Search for the cell housing the specified text and yield its [X, Y] center coordinate. 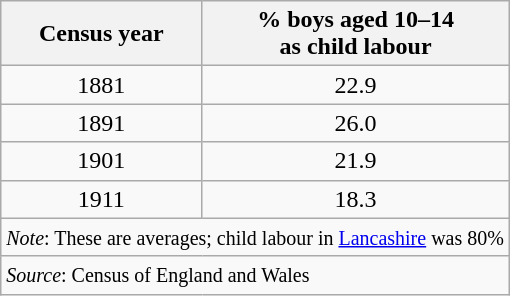
1901 [102, 161]
Note: These are averages; child labour in Lancashire was 80% [256, 237]
1911 [102, 199]
% boys aged 10–14as child labour [356, 34]
18.3 [356, 199]
Census year [102, 34]
26.0 [356, 123]
1881 [102, 85]
22.9 [356, 85]
Source: Census of England and Wales [256, 275]
1891 [102, 123]
21.9 [356, 161]
